Find where the given text appears and provide that cell's center as (x, y) coordinate. 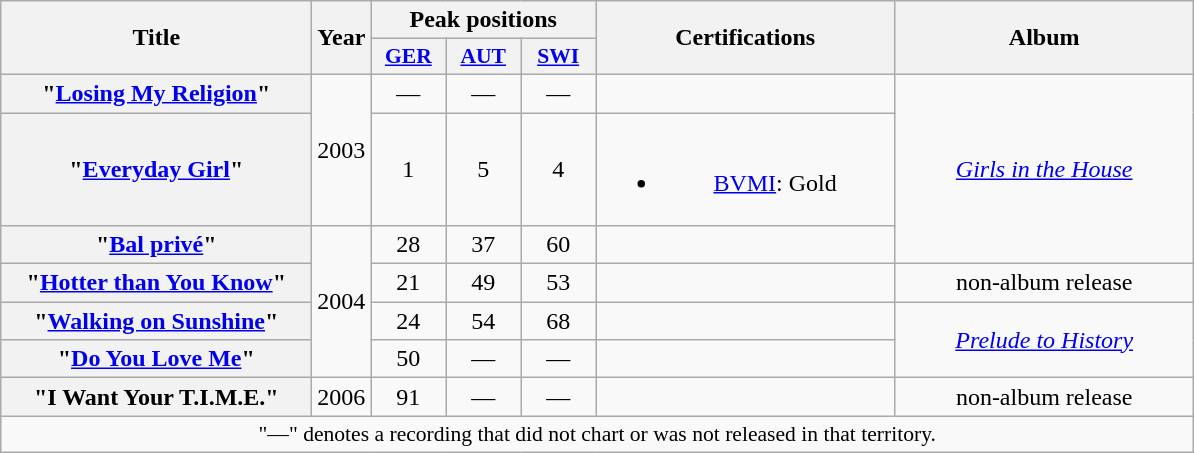
Girls in the House (1044, 168)
AUT (484, 57)
Title (156, 38)
Album (1044, 38)
2003 (342, 150)
"—" denotes a recording that did not chart or was not released in that territory. (598, 434)
21 (408, 283)
37 (484, 245)
54 (484, 321)
91 (408, 397)
2006 (342, 397)
60 (558, 245)
"Bal privé" (156, 245)
Peak positions (484, 20)
BVMI: Gold (746, 168)
5 (484, 168)
53 (558, 283)
Prelude to History (1044, 340)
"Do You Love Me" (156, 359)
49 (484, 283)
"Losing My Religion" (156, 93)
68 (558, 321)
"Walking on Sunshine" (156, 321)
2004 (342, 302)
Year (342, 38)
SWI (558, 57)
GER (408, 57)
28 (408, 245)
4 (558, 168)
"I Want Your T.I.M.E." (156, 397)
Certifications (746, 38)
24 (408, 321)
"Everyday Girl" (156, 168)
1 (408, 168)
50 (408, 359)
"Hotter than You Know" (156, 283)
